Search for the cell housing the specified text and yield its (X, Y) center coordinate. 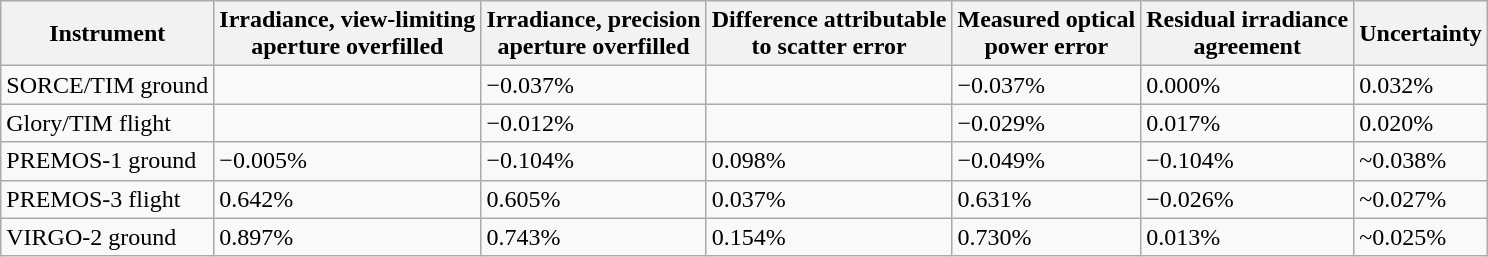
0.017% (1248, 123)
0.000% (1248, 85)
Difference attributable to scatter error (829, 34)
~0.027% (1421, 199)
0.631% (1046, 199)
VIRGO-2 ground (108, 237)
0.642% (348, 199)
0.013% (1248, 237)
Residual irradiance agreement (1248, 34)
SORCE/TIM ground (108, 85)
Irradiance, view-limiting aperture overfilled (348, 34)
0.154% (829, 237)
−0.012% (594, 123)
0.037% (829, 199)
Measured optical power error (1046, 34)
0.730% (1046, 237)
0.605% (594, 199)
Glory/TIM flight (108, 123)
0.032% (1421, 85)
−0.049% (1046, 161)
0.897% (348, 237)
0.743% (594, 237)
−0.005% (348, 161)
0.098% (829, 161)
−0.026% (1248, 199)
~0.038% (1421, 161)
−0.029% (1046, 123)
PREMOS-1 ground (108, 161)
Instrument (108, 34)
PREMOS-3 flight (108, 199)
Uncertainty (1421, 34)
~0.025% (1421, 237)
Irradiance, precision aperture overfilled (594, 34)
0.020% (1421, 123)
